Search for the cell housing the specified text and yield its [X, Y] center coordinate. 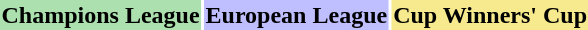
Champions League [100, 15]
European League [296, 15]
